Locate the cell with the specified text and output its [X, Y] center coordinate. 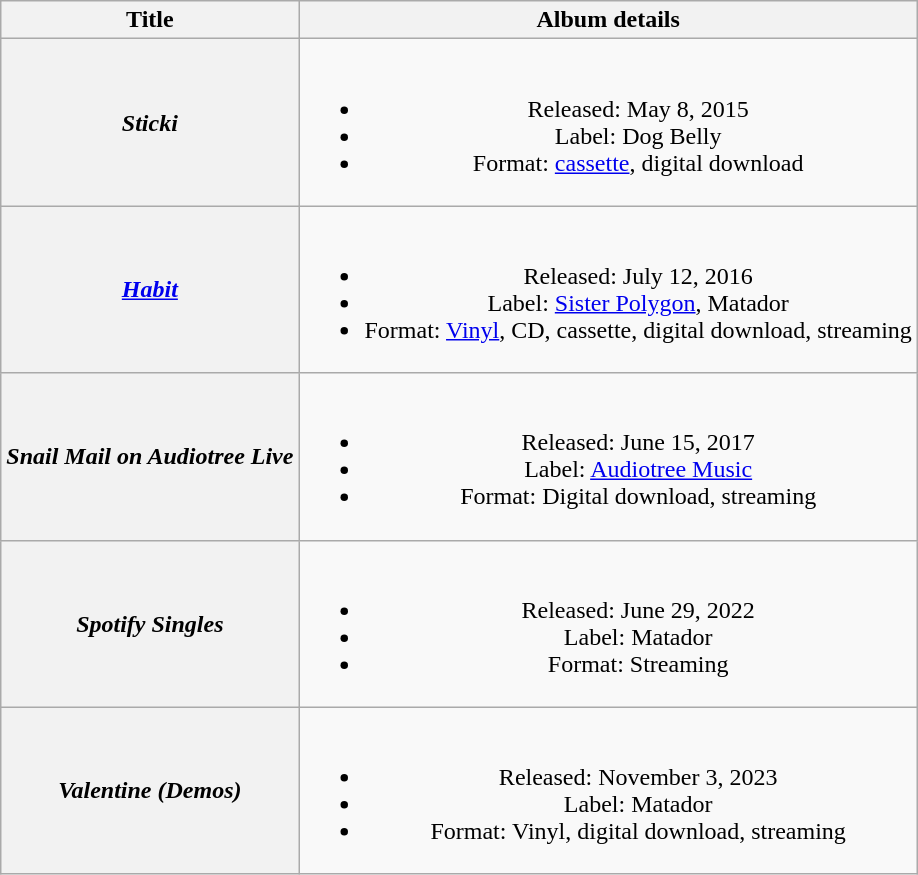
Released: July 12, 2016Label: Sister Polygon, MatadorFormat: Vinyl, CD, cassette, digital download, streaming [608, 290]
Released: June 15, 2017Label: Audiotree MusicFormat: Digital download, streaming [608, 456]
Released: November 3, 2023Label: MatadorFormat: Vinyl, digital download, streaming [608, 790]
Released: June 29, 2022Label: MatadorFormat: Streaming [608, 624]
Released: May 8, 2015Label: Dog BellyFormat: cassette, digital download [608, 122]
Album details [608, 20]
Spotify Singles [150, 624]
Habit [150, 290]
Valentine (Demos) [150, 790]
Snail Mail on Audiotree Live [150, 456]
Sticki [150, 122]
Title [150, 20]
